Scan for the cell matching the given text and deliver its (X, Y) coordinate at center. 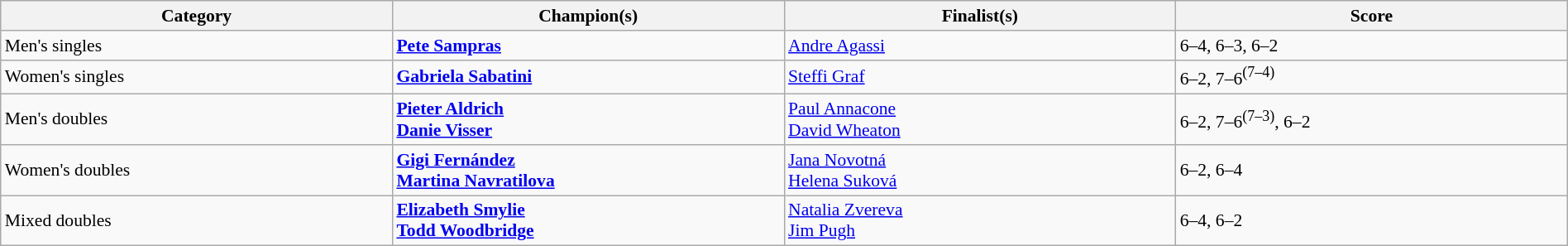
Natalia Zvereva Jim Pugh (980, 220)
Gigi Fernández Martina Navratilova (588, 171)
Steffi Graf (980, 76)
Women's doubles (197, 171)
Men's doubles (197, 119)
6–4, 6–2 (1372, 220)
Score (1372, 16)
Jana Novotná Helena Suková (980, 171)
6–2, 6–4 (1372, 171)
6–4, 6–3, 6–2 (1372, 46)
Pete Sampras (588, 46)
6–2, 7–6(7–3), 6–2 (1372, 119)
Andre Agassi (980, 46)
Mixed doubles (197, 220)
Finalist(s) (980, 16)
Pieter Aldrich Danie Visser (588, 119)
Paul Annacone David Wheaton (980, 119)
Gabriela Sabatini (588, 76)
6–2, 7–6(7–4) (1372, 76)
Women's singles (197, 76)
Men's singles (197, 46)
Elizabeth Smylie Todd Woodbridge (588, 220)
Category (197, 16)
Champion(s) (588, 16)
